Detect which cell encompasses the target text, then output its (X, Y) center coordinate. 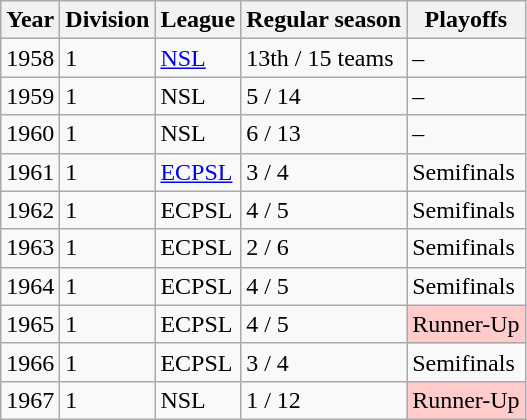
League (198, 20)
1965 (30, 324)
1960 (30, 134)
6 / 13 (324, 134)
1961 (30, 172)
13th / 15 teams (324, 58)
1958 (30, 58)
1966 (30, 362)
1964 (30, 286)
Regular season (324, 20)
1962 (30, 210)
1967 (30, 400)
Playoffs (466, 20)
2 / 6 (324, 248)
1959 (30, 96)
5 / 14 (324, 96)
Division (108, 20)
1 / 12 (324, 400)
1963 (30, 248)
Year (30, 20)
